Capture the cell that displays the provided text and extract its [x, y] central coordinate. 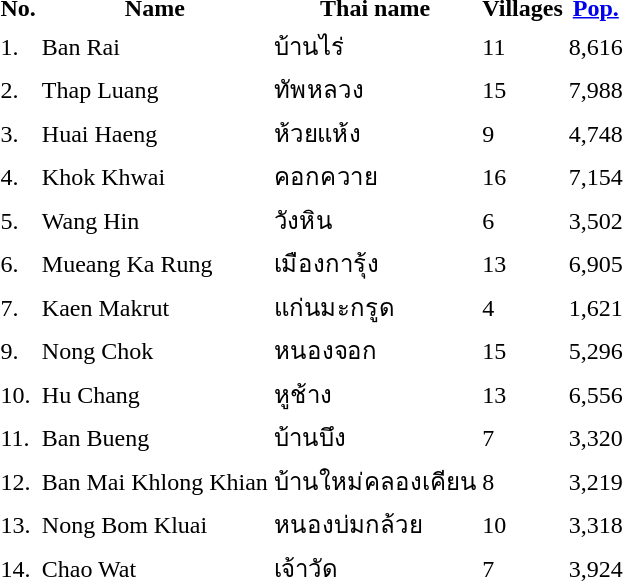
Ban Bueng [154, 438]
แก่นมะกรูด [375, 307]
หนองจอก [375, 350]
Ban Rai [154, 46]
Nong Bom Kluai [154, 524]
บ้านใหม่คลองเคียน [375, 481]
6 [522, 220]
หูช้าง [375, 394]
11 [522, 46]
หนองบ่มกล้วย [375, 524]
Nong Chok [154, 350]
บ้านบึง [375, 438]
Mueang Ka Rung [154, 264]
16 [522, 176]
ห้วยแห้ง [375, 133]
7 [522, 438]
4 [522, 307]
8 [522, 481]
วังหิน [375, 220]
9 [522, 133]
Kaen Makrut [154, 307]
Wang Hin [154, 220]
Huai Haeng [154, 133]
Khok Khwai [154, 176]
ทัพหลวง [375, 90]
บ้านไร่ [375, 46]
10 [522, 524]
Ban Mai Khlong Khian [154, 481]
Hu Chang [154, 394]
เมืองการุ้ง [375, 264]
คอกควาย [375, 176]
Thap Luang [154, 90]
